Determine the [x, y] coordinate at the center of the cell enclosing the given text.  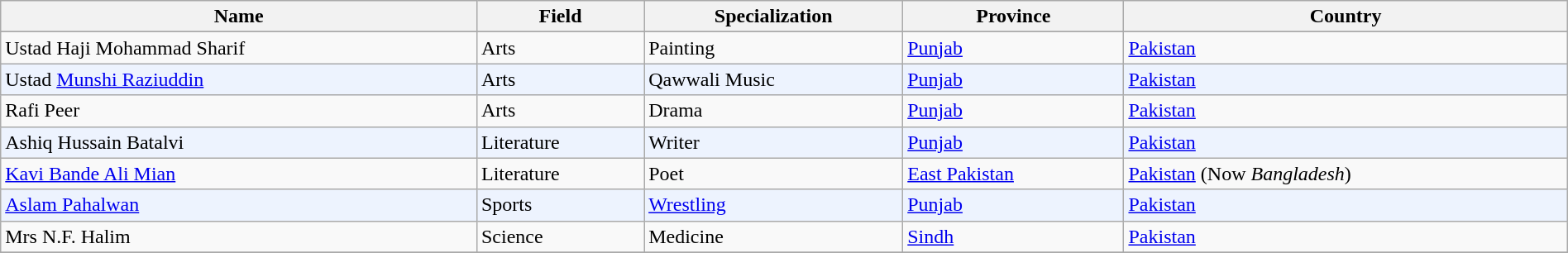
Province [1014, 17]
Name [239, 17]
Ustad Haji Mohammad Sharif [239, 48]
Science [560, 236]
Country [1346, 17]
Sindh [1014, 236]
Writer [774, 142]
Rafi Peer [239, 111]
Kavi Bande Ali Mian [239, 174]
Pakistan (Now Bangladesh) [1346, 174]
Ustad Munshi Raziuddin [239, 79]
Ashiq Hussain Batalvi [239, 142]
Specialization [774, 17]
Qawwali Music [774, 79]
Wrestling [774, 205]
Field [560, 17]
East Pakistan [1014, 174]
Mrs N.F. Halim [239, 236]
Drama [774, 111]
Painting [774, 48]
Sports [560, 205]
Aslam Pahalwan [239, 205]
Medicine [774, 236]
Poet [774, 174]
